Return the [X, Y] coordinate for the center point of the cell that contains the specified text.  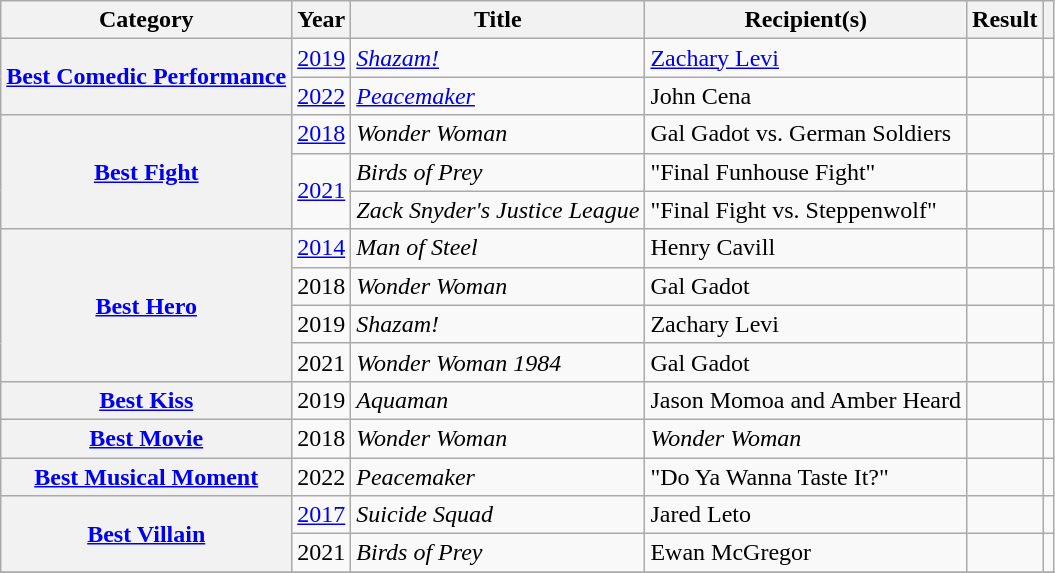
Best Comedic Performance [146, 77]
Suicide Squad [498, 515]
Best Kiss [146, 400]
2014 [322, 248]
"Final Fight vs. Steppenwolf" [806, 210]
Jared Leto [806, 515]
Wonder Woman 1984 [498, 362]
Best Fight [146, 172]
Gal Gadot vs. German Soldiers [806, 134]
John Cena [806, 96]
Zack Snyder's Justice League [498, 210]
Best Hero [146, 305]
Man of Steel [498, 248]
Title [498, 20]
Result [1005, 20]
Ewan McGregor [806, 553]
Best Movie [146, 438]
Best Musical Moment [146, 477]
Henry Cavill [806, 248]
Recipient(s) [806, 20]
Best Villain [146, 534]
"Do Ya Wanna Taste It?" [806, 477]
Category [146, 20]
Year [322, 20]
"Final Funhouse Fight" [806, 172]
Jason Momoa and Amber Heard [806, 400]
Aquaman [498, 400]
2017 [322, 515]
